Find where the given text appears and provide that cell's center as (X, Y) coordinate. 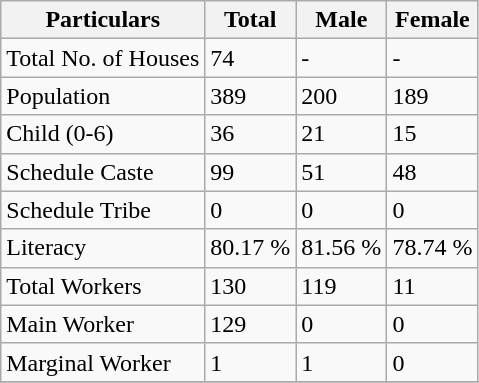
15 (432, 134)
189 (432, 96)
81.56 % (342, 248)
36 (250, 134)
Schedule Tribe (103, 210)
Male (342, 20)
Total Workers (103, 286)
11 (432, 286)
130 (250, 286)
200 (342, 96)
129 (250, 324)
Schedule Caste (103, 172)
74 (250, 58)
Main Worker (103, 324)
Population (103, 96)
Marginal Worker (103, 362)
48 (432, 172)
Female (432, 20)
99 (250, 172)
Child (0-6) (103, 134)
80.17 % (250, 248)
Total (250, 20)
119 (342, 286)
Total No. of Houses (103, 58)
78.74 % (432, 248)
Particulars (103, 20)
51 (342, 172)
Literacy (103, 248)
21 (342, 134)
389 (250, 96)
